Detect which cell encompasses the target text, then output its (x, y) center coordinate. 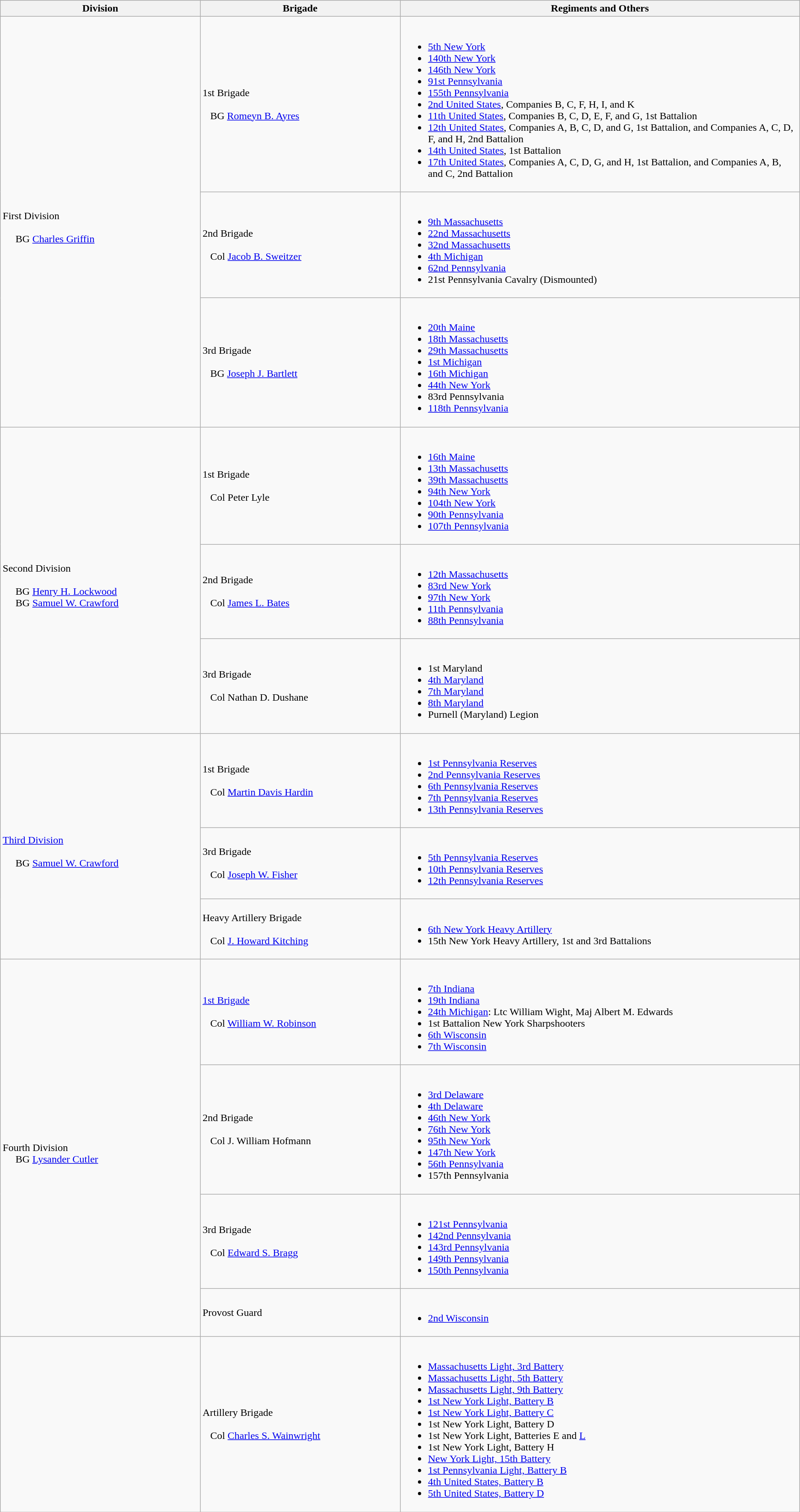
First Division BG Charles Griffin (100, 222)
3rd Brigade Col Joseph W. Fisher (300, 863)
3rd Brigade Col Nathan D. Dushane (300, 686)
Heavy Artillery Brigade Col J. Howard Kitching (300, 929)
3rd Brigade BG Joseph J. Bartlett (300, 362)
121st Pennsylvania142nd Pennsylvania143rd Pennsylvania149th Pennsylvania150th Pennsylvania (600, 1241)
6th New York Heavy Artillery15th New York Heavy Artillery, 1st and 3rd Battalions (600, 929)
Fourth Division BG Lysander Cutler (100, 1148)
2nd Brigade Col James L. Bates (300, 591)
Brigade (300, 9)
1st Brigade Col Martin Davis Hardin (300, 780)
1st Maryland4th Maryland7th Maryland8th MarylandPurnell (Maryland) Legion (600, 686)
9th Massachusetts22nd Massachusetts32nd Massachusetts4th Michigan62nd Pennsylvania21st Pennsylvania Cavalry (Dismounted) (600, 245)
Provost Guard (300, 1312)
7th Indiana19th Indiana24th Michigan: Ltc William Wight, Maj Albert M. Edwards1st Battalion New York Sharpshooters6th Wisconsin7th Wisconsin (600, 1012)
2nd Brigade Col Jacob B. Sweitzer (300, 245)
3rd Brigade Col Edward S. Bragg (300, 1241)
Second Division BG Henry H. Lockwood BG Samuel W. Crawford (100, 580)
Artillery Brigade Col Charles S. Wainwright (300, 1424)
1st Pennsylvania Reserves2nd Pennsylvania Reserves6th Pennsylvania Reserves7th Pennsylvania Reserves13th Pennsylvania Reserves (600, 780)
20th Maine18th Massachusetts29th Massachusetts1st Michigan16th Michigan44th New York83rd Pennsylvania118th Pennsylvania (600, 362)
12th Massachusetts83rd New York97th New York11th Pennsylvania88th Pennsylvania (600, 591)
Regiments and Others (600, 9)
Division (100, 9)
1st Brigade Col William W. Robinson (300, 1012)
1st Brigade BG Romeyn B. Ayres (300, 104)
1st Brigade Col Peter Lyle (300, 485)
3rd Delaware4th Delaware46th New York76th New York95th New York147th New York56th Pennsylvania157th Pennsylvania (600, 1129)
2nd Wisconsin (600, 1312)
16th Maine13th Massachusetts39th Massachusetts94th New York104th New York90th Pennsylvania107th Pennsylvania (600, 485)
Third Division BG Samuel W. Crawford (100, 846)
5th Pennsylvania Reserves10th Pennsylvania Reserves12th Pennsylvania Reserves (600, 863)
2nd Brigade Col J. William Hofmann (300, 1129)
